Find where the given text appears and provide that cell's center as (X, Y) coordinate. 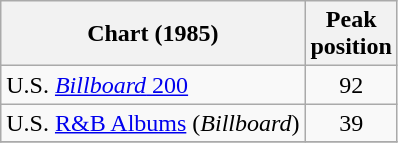
U.S. R&B Albums (Billboard) (153, 123)
39 (351, 123)
92 (351, 85)
Peakposition (351, 34)
U.S. Billboard 200 (153, 85)
Chart (1985) (153, 34)
